Scan for the cell matching the given text and deliver its (x, y) coordinate at center. 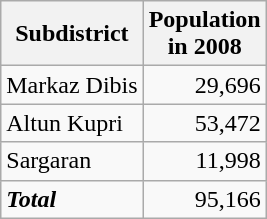
Total (72, 199)
Sargaran (72, 161)
Subdistrict (72, 34)
Population in 2008 (204, 34)
Markaz Dibis (72, 85)
29,696 (204, 85)
Altun Kupri (72, 123)
53,472 (204, 123)
95,166 (204, 199)
11,998 (204, 161)
